Provide the [X, Y] coordinate of the cell's center where the given text is located.  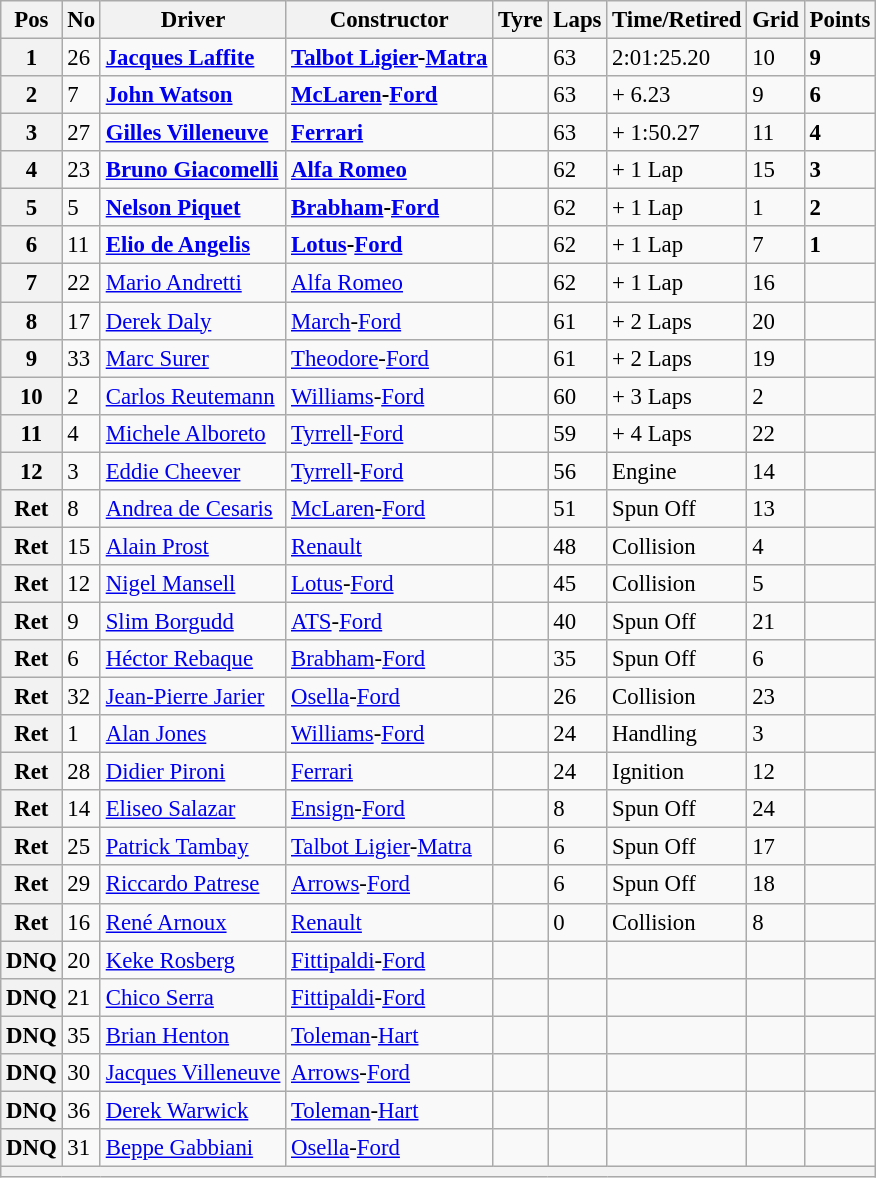
Nelson Piquet [192, 208]
31 [81, 1148]
Eddie Cheever [192, 471]
19 [776, 358]
25 [81, 847]
Ensign-Ford [390, 809]
Derek Warwick [192, 1110]
30 [81, 1073]
Ignition [677, 772]
Alain Prost [192, 546]
13 [776, 509]
Bruno Giacomelli [192, 170]
51 [578, 509]
32 [81, 697]
Engine [677, 471]
33 [81, 358]
No [81, 20]
56 [578, 471]
Marc Surer [192, 358]
Chico Serra [192, 997]
27 [81, 133]
Elio de Angelis [192, 245]
Grid [776, 20]
Brian Henton [192, 1035]
Mario Andretti [192, 283]
Riccardo Patrese [192, 885]
Gilles Villeneuve [192, 133]
Points [840, 20]
+ 1:50.27 [677, 133]
Jacques Laffite [192, 58]
Keke Rosberg [192, 960]
Héctor Rebaque [192, 659]
18 [776, 885]
+ 6.23 [677, 95]
29 [81, 885]
Tyre [520, 20]
28 [81, 772]
Eliseo Salazar [192, 809]
Constructor [390, 20]
Time/Retired [677, 20]
+ 3 Laps [677, 396]
March-Ford [390, 321]
René Arnoux [192, 922]
Jean-Pierre Jarier [192, 697]
Patrick Tambay [192, 847]
ATS-Ford [390, 621]
Pos [32, 20]
Andrea de Cesaris [192, 509]
40 [578, 621]
2:01:25.20 [677, 58]
Handling [677, 734]
+ 4 Laps [677, 433]
Beppe Gabbiani [192, 1148]
48 [578, 546]
Didier Pironi [192, 772]
36 [81, 1110]
Alan Jones [192, 734]
0 [578, 922]
60 [578, 396]
45 [578, 584]
Michele Alboreto [192, 433]
Nigel Mansell [192, 584]
Jacques Villeneuve [192, 1073]
59 [578, 433]
Slim Borgudd [192, 621]
Carlos Reutemann [192, 396]
John Watson [192, 95]
Driver [192, 20]
Derek Daly [192, 321]
Laps [578, 20]
Theodore-Ford [390, 358]
